Return the [x, y] coordinate for the center point of the cell that contains the specified text.  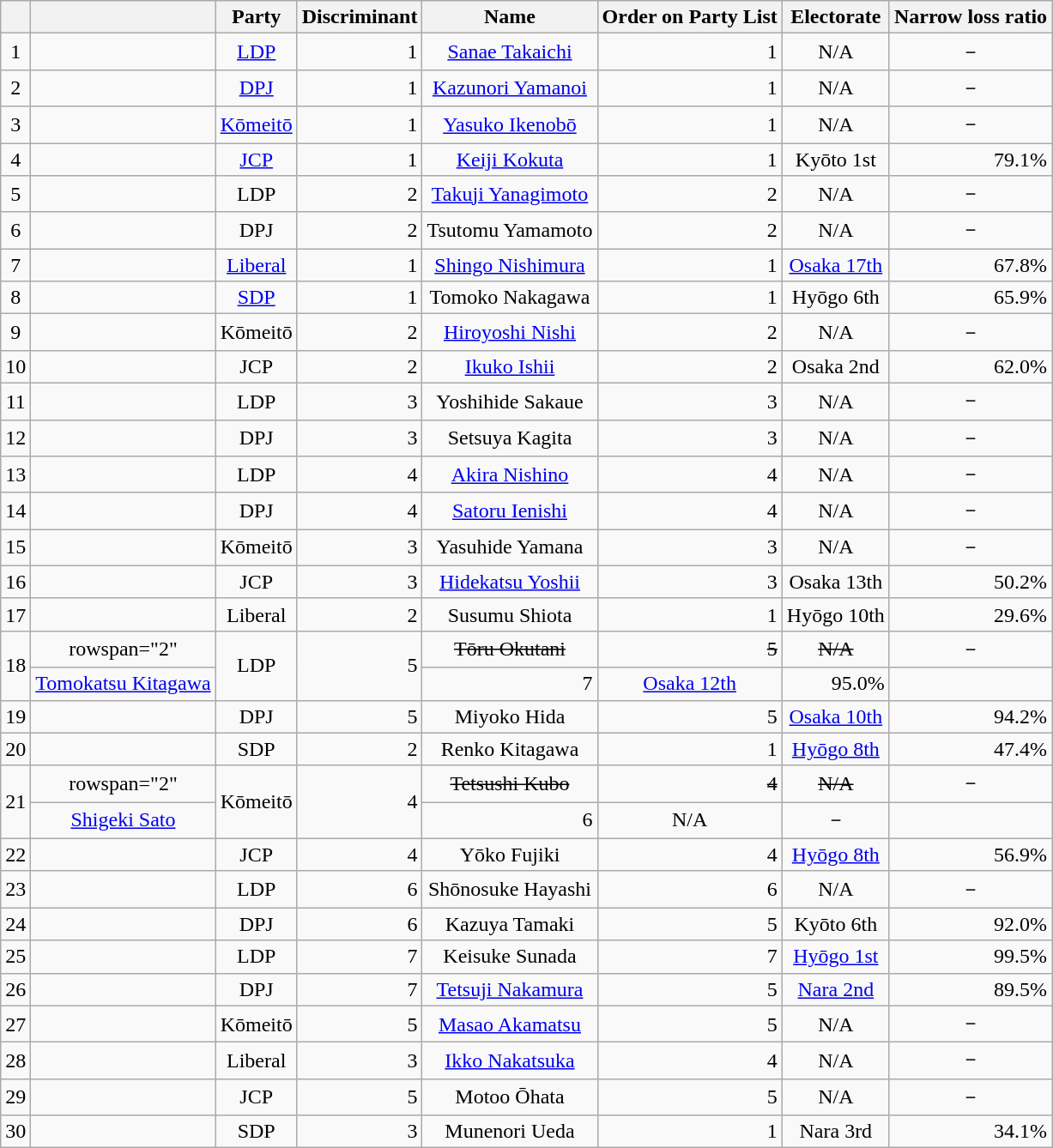
Yōko Fujiki [510, 855]
Hyōgo 1st [836, 957]
89.5% [970, 989]
Yasuhide Yamana [510, 547]
28 [15, 1060]
9 [15, 333]
Miyoko Hida [510, 716]
21 [15, 801]
Tōru Okutani [510, 649]
56.9% [970, 855]
Tomoko Nakagawa [510, 298]
25 [15, 957]
Satoru Ienishi [510, 511]
Yasuko Ikenobō [510, 125]
Order on Party List [690, 17]
Akira Nishino [510, 475]
Shigeki Sato [124, 820]
8 [15, 298]
18 [15, 666]
Kazuya Tamaki [510, 924]
Susumu Shiota [510, 614]
79.1% [970, 159]
Ikuko Ishii [510, 366]
30 [15, 1132]
Hiroyoshi Nishi [510, 333]
Osaka 17th [836, 265]
Nara 2nd [836, 989]
Tsutomu Yamamoto [510, 230]
Munenori Ueda [510, 1132]
19 [15, 716]
Motoo Ōhata [510, 1097]
67.8% [970, 265]
15 [15, 547]
Osaka 12th [690, 684]
29 [15, 1097]
27 [15, 1024]
Ikko Nakatsuka [510, 1060]
Kyōto 6th [836, 924]
Narrow loss ratio [970, 17]
Kyōto 1st [836, 159]
Hyōgo 6th [836, 298]
14 [15, 511]
94.2% [970, 716]
Setsuya Kagita [510, 438]
50.2% [970, 582]
Shingo Nishimura [510, 265]
92.0% [970, 924]
Discriminant [360, 17]
Takuji Yanagimoto [510, 194]
13 [15, 475]
22 [15, 855]
99.5% [970, 957]
12 [15, 438]
Party [256, 17]
Sanae Takaichi [510, 51]
10 [15, 366]
24 [15, 924]
Tetsushi Kubo [510, 784]
Shōnosuke Hayashi [510, 889]
Kazunori Yamanoi [510, 88]
34.1% [970, 1132]
29.6% [970, 614]
Name [510, 17]
Renko Kitagawa [510, 749]
65.9% [970, 298]
Nara 3rd [836, 1132]
26 [15, 989]
23 [15, 889]
Osaka 10th [836, 716]
Tomokatsu Kitagawa [124, 684]
Tetsuji Nakamura [510, 989]
Osaka 2nd [836, 366]
Keiji Kokuta [510, 159]
Yoshihide Sakaue [510, 402]
17 [15, 614]
Electorate [836, 17]
Hidekatsu Yoshii [510, 582]
20 [15, 749]
16 [15, 582]
62.0% [970, 366]
Keisuke Sunada [510, 957]
Masao Akamatsu [510, 1024]
Hyōgo 10th [836, 614]
11 [15, 402]
Osaka 13th [836, 582]
95.0% [836, 684]
47.4% [970, 749]
